For the text-containing cell, return its midpoint in [X, Y] coordinate format. 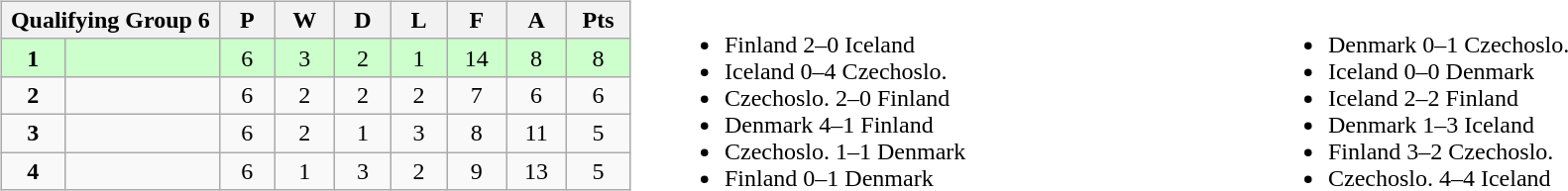
A [536, 20]
D [363, 20]
Pts [598, 20]
W [304, 20]
11 [536, 133]
13 [536, 171]
4 [33, 171]
7 [477, 95]
P [248, 20]
14 [477, 57]
Qualifying Group 6 [110, 20]
9 [477, 171]
L [418, 20]
F [477, 20]
